Identify which cell holds the provided text, then report its (X, Y) central coordinate. 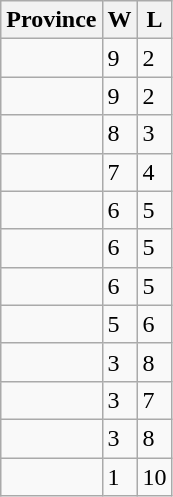
W (120, 20)
L (154, 20)
10 (154, 477)
1 (120, 477)
Province (52, 20)
4 (154, 172)
